Identify which cell holds the provided text, then report its [x, y] central coordinate. 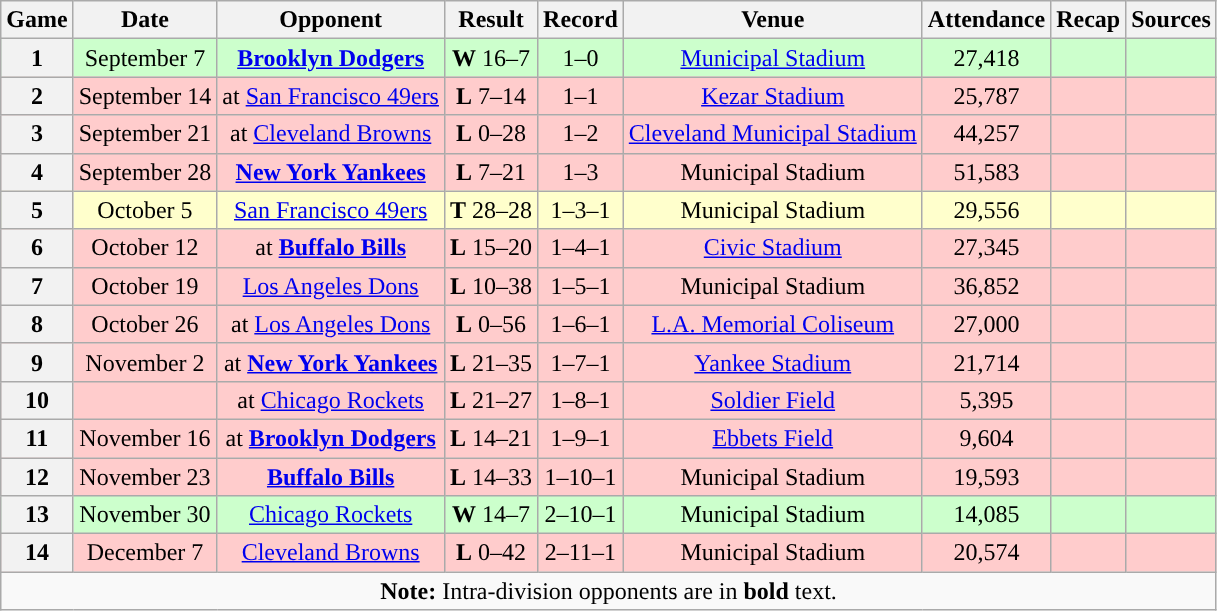
21,714 [986, 362]
1–7–1 [581, 362]
8 [37, 324]
1–0 [581, 58]
September 21 [145, 134]
L.A. Memorial Coliseum [772, 324]
Date [145, 20]
Brooklyn Dodgers [331, 58]
9,604 [986, 438]
November 30 [145, 515]
at Chicago Rockets [331, 400]
Civic Stadium [772, 248]
September 28 [145, 172]
at San Francisco 49ers [331, 96]
San Francisco 49ers [331, 210]
1–4–1 [581, 248]
Sources [1172, 20]
14,085 [986, 515]
1–8–1 [581, 400]
Record [581, 20]
L 21–35 [490, 362]
1–10–1 [581, 477]
November 23 [145, 477]
W 14–7 [490, 515]
Los Angeles Dons [331, 286]
1–6–1 [581, 324]
November 2 [145, 362]
at Buffalo Bills [331, 248]
3 [37, 134]
L 10–38 [490, 286]
27,418 [986, 58]
Opponent [331, 20]
27,000 [986, 324]
at Los Angeles Dons [331, 324]
14 [37, 553]
Soldier Field [772, 400]
44,257 [986, 134]
7 [37, 286]
1–9–1 [581, 438]
September 14 [145, 96]
Result [490, 20]
October 19 [145, 286]
29,556 [986, 210]
New York Yankees [331, 172]
November 16 [145, 438]
36,852 [986, 286]
Ebbets Field [772, 438]
W 16–7 [490, 58]
L 0–42 [490, 553]
4 [37, 172]
12 [37, 477]
Chicago Rockets [331, 515]
Note: Intra-division opponents are in bold text. [609, 591]
1–3–1 [581, 210]
2 [37, 96]
2–11–1 [581, 553]
1–1 [581, 96]
1–2 [581, 134]
Venue [772, 20]
51,583 [986, 172]
Yankee Stadium [772, 362]
25,787 [986, 96]
5 [37, 210]
L 0–56 [490, 324]
10 [37, 400]
1–3 [581, 172]
Attendance [986, 20]
Game [37, 20]
L 0–28 [490, 134]
19,593 [986, 477]
L 14–33 [490, 477]
27,345 [986, 248]
at Cleveland Browns [331, 134]
11 [37, 438]
20,574 [986, 553]
T 28–28 [490, 210]
Cleveland Browns [331, 553]
October 26 [145, 324]
1–5–1 [581, 286]
L 7–14 [490, 96]
at New York Yankees [331, 362]
Cleveland Municipal Stadium [772, 134]
December 7 [145, 553]
5,395 [986, 400]
September 7 [145, 58]
2–10–1 [581, 515]
L 7–21 [490, 172]
L 15–20 [490, 248]
October 5 [145, 210]
1 [37, 58]
9 [37, 362]
L 14–21 [490, 438]
Buffalo Bills [331, 477]
Kezar Stadium [772, 96]
13 [37, 515]
6 [37, 248]
Recap [1088, 20]
L 21–27 [490, 400]
at Brooklyn Dodgers [331, 438]
October 12 [145, 248]
